Output the [X, Y] coordinate of the center of the cell containing the given text.  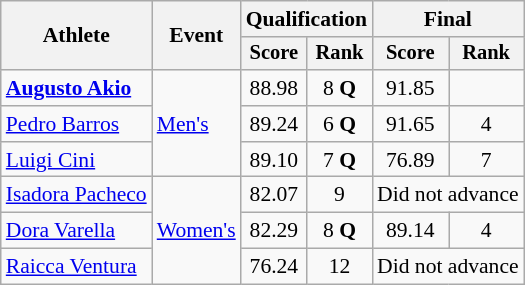
6 Q [340, 124]
Dora Varella [76, 231]
12 [340, 267]
Athlete [76, 36]
7 Q [340, 160]
Event [196, 36]
Men's [196, 124]
Isadora Pacheco [76, 195]
Women's [196, 230]
89.14 [410, 231]
Pedro Barros [76, 124]
Qualification [306, 19]
76.24 [274, 267]
89.24 [274, 124]
Final [448, 19]
91.85 [410, 88]
76.89 [410, 160]
Raicca Ventura [76, 267]
89.10 [274, 160]
91.65 [410, 124]
82.29 [274, 231]
82.07 [274, 195]
7 [486, 160]
Augusto Akio [76, 88]
88.98 [274, 88]
9 [340, 195]
Luigi Cini [76, 160]
